Provide the (X, Y) coordinate of the cell's center where the given text is located.  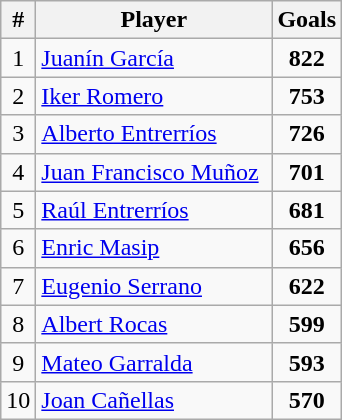
Mateo Garralda (154, 362)
10 (18, 400)
656 (307, 248)
599 (307, 324)
4 (18, 172)
753 (307, 96)
Albert Rocas (154, 324)
570 (307, 400)
8 (18, 324)
7 (18, 286)
2 (18, 96)
5 (18, 210)
Eugenio Serrano (154, 286)
9 (18, 362)
Juanín García (154, 58)
# (18, 20)
593 (307, 362)
6 (18, 248)
Player (154, 20)
Joan Cañellas (154, 400)
3 (18, 134)
Alberto Entrerríos (154, 134)
Iker Romero (154, 96)
Enric Masip (154, 248)
726 (307, 134)
Goals (307, 20)
Juan Francisco Muñoz (154, 172)
822 (307, 58)
681 (307, 210)
701 (307, 172)
Raúl Entrerríos (154, 210)
622 (307, 286)
1 (18, 58)
